Return the (X, Y) coordinate for the center point of the cell that contains the specified text.  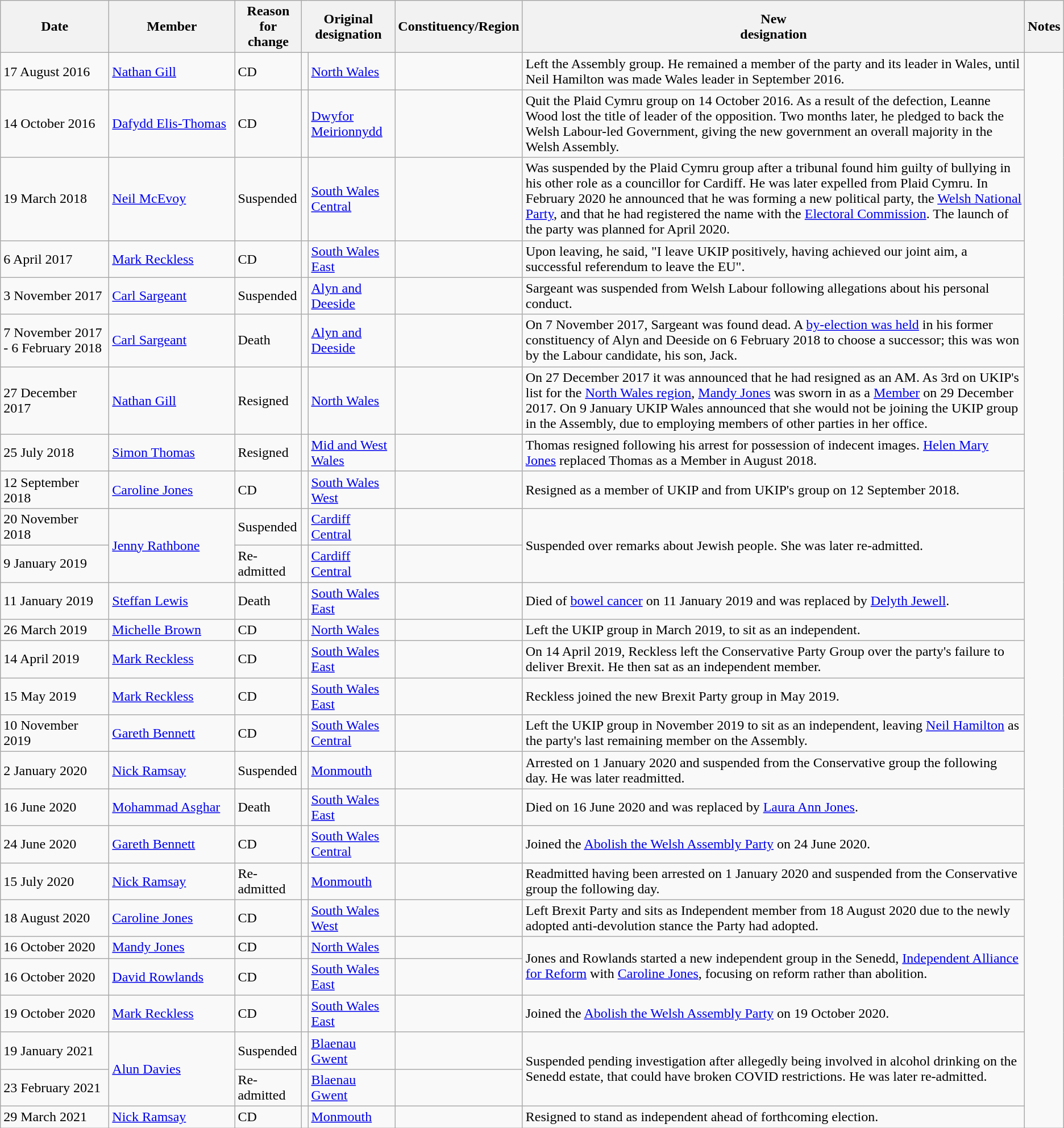
Originaldesignation (348, 27)
14 October 2016 (55, 124)
Steffan Lewis (172, 600)
20 November 2018 (55, 526)
19 October 2020 (55, 1014)
Suspended over remarks about Jewish people. She was later re-admitted. (774, 545)
7 November 2017 - 6 February 2018 (55, 340)
19 January 2021 (55, 1050)
11 January 2019 (55, 600)
26 March 2019 (55, 630)
3 November 2017 (55, 295)
Mid and West Wales (351, 452)
Simon Thomas (172, 452)
Michelle Brown (172, 630)
24 June 2020 (55, 844)
David Rowlands (172, 976)
27 December 2017 (55, 400)
Died of bowel cancer on 11 January 2019 and was replaced by Delyth Jewell. (774, 600)
12 September 2018 (55, 490)
Left the UKIP group in March 2019, to sit as an independent. (774, 630)
Neil McEvoy (172, 199)
Mohammad Asghar (172, 807)
Newdesignation (774, 27)
Reason forchange (268, 27)
9 January 2019 (55, 564)
2 January 2020 (55, 771)
29 March 2021 (55, 1117)
Joined the Abolish the Welsh Assembly Party on 24 June 2020. (774, 844)
Jenny Rathbone (172, 545)
Left the UKIP group in November 2019 to sit as an independent, leaving Neil Hamilton as the party's last remaining member on the Assembly. (774, 733)
Mandy Jones (172, 947)
On 14 April 2019, Reckless left the Conservative Party Group over the party's failure to deliver Brexit. He then sat as an independent member. (774, 659)
14 April 2019 (55, 659)
17 August 2016 (55, 72)
6 April 2017 (55, 259)
Dafydd Elis-Thomas (172, 124)
18 August 2020 (55, 918)
Alun Davies (172, 1069)
Resigned as a member of UKIP and from UKIP's group on 12 September 2018. (774, 490)
Readmitted having been arrested on 1 January 2020 and suspended from the Conservative group the following day. (774, 881)
Died on 16 June 2020 and was replaced by Laura Ann Jones. (774, 807)
15 July 2020 (55, 881)
Member (172, 27)
Arrested on 1 January 2020 and suspended from the Conservative group the following day. He was later readmitted. (774, 771)
Dwyfor Meirionnydd (351, 124)
16 June 2020 (55, 807)
25 July 2018 (55, 452)
Upon leaving, he said, "I leave UKIP positively, having achieved our joint aim, a successful referendum to leave the EU". (774, 259)
23 February 2021 (55, 1088)
19 March 2018 (55, 199)
Sargeant was suspended from Welsh Labour following allegations about his personal conduct. (774, 295)
Joined the Abolish the Welsh Assembly Party on 19 October 2020. (774, 1014)
Constituency/Region (459, 27)
15 May 2019 (55, 697)
Reckless joined the new Brexit Party group in May 2019. (774, 697)
10 November 2019 (55, 733)
Date (55, 27)
Thomas resigned following his arrest for possession of indecent images. Helen Mary Jones replaced Thomas as a Member in August 2018. (774, 452)
Left Brexit Party and sits as Independent member from 18 August 2020 due to the newly adopted anti-devolution stance the Party had adopted. (774, 918)
Left the Assembly group. He remained a member of the party and its leader in Wales, until Neil Hamilton was made Wales leader in September 2016. (774, 72)
Notes (1044, 27)
Resigned to stand as independent ahead of forthcoming election. (774, 1117)
